Find where the given text appears and provide that cell's center as (X, Y) coordinate. 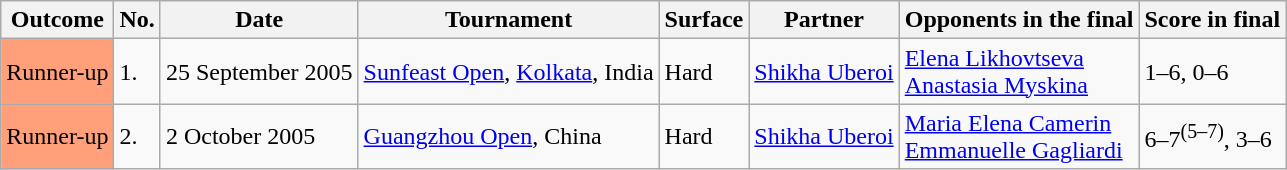
Surface (704, 20)
6–7(5–7), 3–6 (1212, 136)
Tournament (508, 20)
2 October 2005 (259, 136)
Partner (824, 20)
No. (137, 20)
Outcome (58, 20)
1. (137, 72)
25 September 2005 (259, 72)
Elena Likhovtseva Anastasia Myskina (1019, 72)
Maria Elena Camerin Emmanuelle Gagliardi (1019, 136)
Score in final (1212, 20)
2. (137, 136)
Opponents in the final (1019, 20)
Guangzhou Open, China (508, 136)
Sunfeast Open, Kolkata, India (508, 72)
1–6, 0–6 (1212, 72)
Date (259, 20)
